Pinpoint the cell where the given text exists, returning its (X, Y) midpoint coordinate. 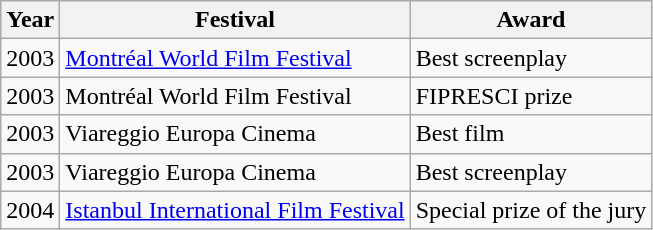
Special prize of the jury (531, 210)
Best film (531, 134)
Istanbul International Film Festival (235, 210)
Festival (235, 20)
Year (30, 20)
Award (531, 20)
2004 (30, 210)
FIPRESCI prize (531, 96)
